Determine the [x, y] coordinate at the center of the cell enclosing the given text.  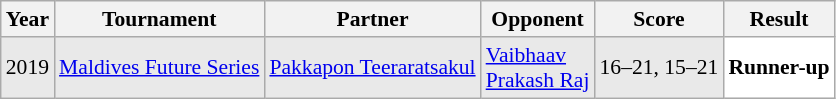
Maldives Future Series [159, 68]
Partner [372, 19]
2019 [28, 68]
Result [778, 19]
Pakkapon Teeraratsakul [372, 68]
Tournament [159, 19]
Vaibhaav Prakash Raj [538, 68]
16–21, 15–21 [658, 68]
Year [28, 19]
Runner-up [778, 68]
Score [658, 19]
Opponent [538, 19]
